Determine the (X, Y) coordinate at the center of the cell enclosing the given text.  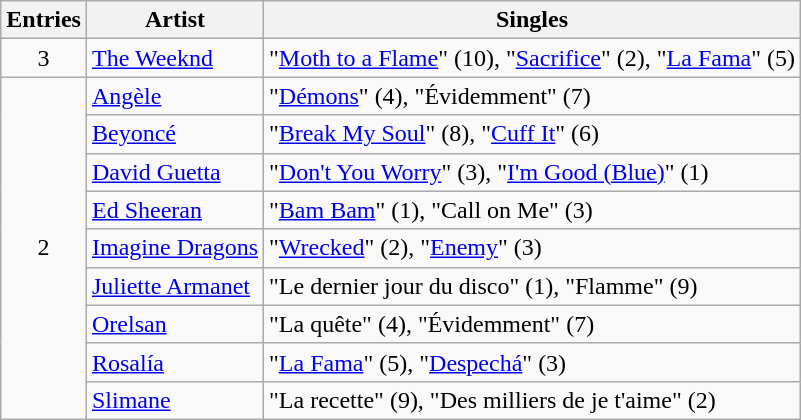
"Moth to a Flame" (10), "Sacrifice" (2), "La Fama" (5) (532, 58)
Singles (532, 20)
The Weeknd (174, 58)
Orelsan (174, 324)
Juliette Armanet (174, 286)
"Don't You Worry" (3), "I'm Good (Blue)" (1) (532, 172)
Artist (174, 20)
Slimane (174, 400)
"Le dernier jour du disco" (1), "Flamme" (9) (532, 286)
"Bam Bam" (1), "Call on Me" (3) (532, 210)
Ed Sheeran (174, 210)
2 (44, 248)
Entries (44, 20)
"Break My Soul" (8), "Cuff It" (6) (532, 134)
Angèle (174, 96)
Rosalía (174, 362)
Imagine Dragons (174, 248)
Beyoncé (174, 134)
3 (44, 58)
"La recette" (9), "Des milliers de je t'aime" (2) (532, 400)
"Wrecked" (2), "Enemy" (3) (532, 248)
"Démons" (4), "Évidemment" (7) (532, 96)
David Guetta (174, 172)
"La Fama" (5), "Despechá" (3) (532, 362)
"La quête" (4), "Évidemment" (7) (532, 324)
